Return the [X, Y] coordinate for the center point of the cell that contains the specified text.  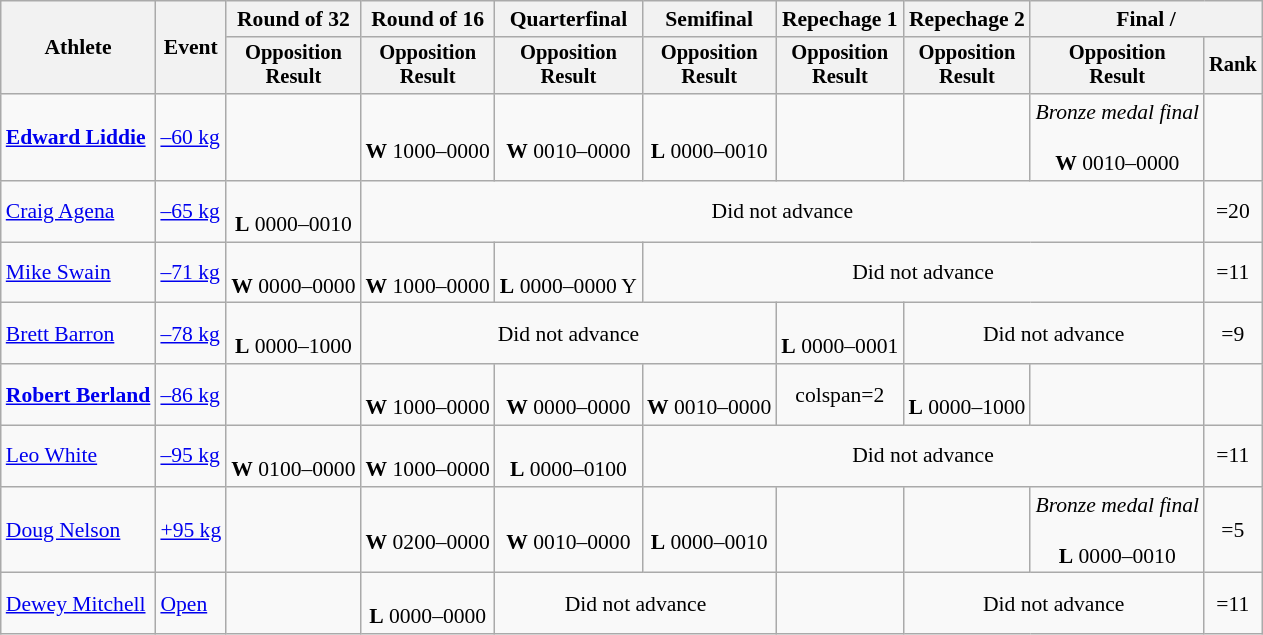
L 0000–0000 Y [568, 272]
Dewey Mitchell [78, 604]
Final / [1146, 19]
–65 kg [190, 212]
Open [190, 604]
+95 kg [190, 530]
Bronze medal finalW 0010–0000 [1117, 138]
L 0000–0100 [568, 456]
–71 kg [190, 272]
W 0100–0000 [293, 456]
Brett Barron [78, 334]
Mike Swain [78, 272]
Quarterfinal [568, 19]
Leo White [78, 456]
–86 kg [190, 394]
Semifinal [709, 19]
=9 [1233, 334]
=20 [1233, 212]
Robert Berland [78, 394]
Repechage 1 [840, 19]
L 0000–0000 [428, 604]
–60 kg [190, 138]
L 0000–0001 [840, 334]
Round of 32 [293, 19]
Repechage 2 [966, 19]
Bronze medal finalL 0000–0010 [1117, 530]
Athlete [78, 48]
Edward Liddie [78, 138]
–78 kg [190, 334]
Rank [1233, 66]
Event [190, 48]
Doug Nelson [78, 530]
=5 [1233, 530]
Round of 16 [428, 19]
–95 kg [190, 456]
Craig Agena [78, 212]
W 0200–0000 [428, 530]
colspan=2 [840, 394]
